Detect which cell encompasses the target text, then output its [X, Y] center coordinate. 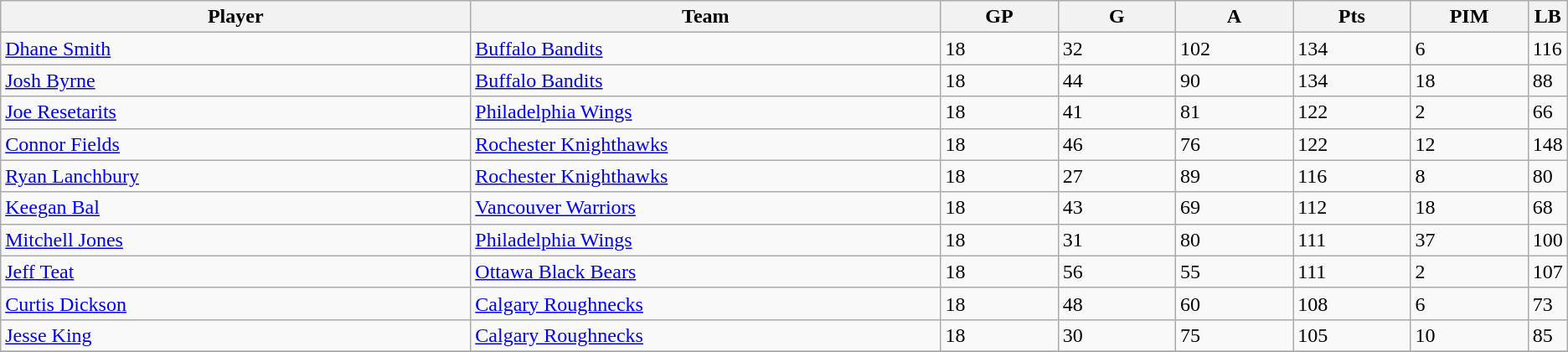
Ottawa Black Bears [705, 272]
Vancouver Warriors [705, 208]
37 [1469, 240]
90 [1234, 80]
48 [1117, 303]
31 [1117, 240]
105 [1352, 335]
56 [1117, 272]
76 [1234, 144]
46 [1117, 144]
Jeff Teat [236, 272]
81 [1234, 112]
Ryan Lanchbury [236, 176]
85 [1548, 335]
G [1117, 17]
107 [1548, 272]
Pts [1352, 17]
8 [1469, 176]
41 [1117, 112]
Josh Byrne [236, 80]
Team [705, 17]
73 [1548, 303]
32 [1117, 49]
GP [999, 17]
68 [1548, 208]
Keegan Bal [236, 208]
Mitchell Jones [236, 240]
10 [1469, 335]
Jesse King [236, 335]
108 [1352, 303]
Connor Fields [236, 144]
88 [1548, 80]
148 [1548, 144]
112 [1352, 208]
89 [1234, 176]
30 [1117, 335]
A [1234, 17]
100 [1548, 240]
66 [1548, 112]
102 [1234, 49]
Curtis Dickson [236, 303]
12 [1469, 144]
27 [1117, 176]
60 [1234, 303]
LB [1548, 17]
Player [236, 17]
55 [1234, 272]
75 [1234, 335]
PIM [1469, 17]
43 [1117, 208]
44 [1117, 80]
69 [1234, 208]
Dhane Smith [236, 49]
Joe Resetarits [236, 112]
